Pinpoint the cell where the given text exists, returning its (X, Y) midpoint coordinate. 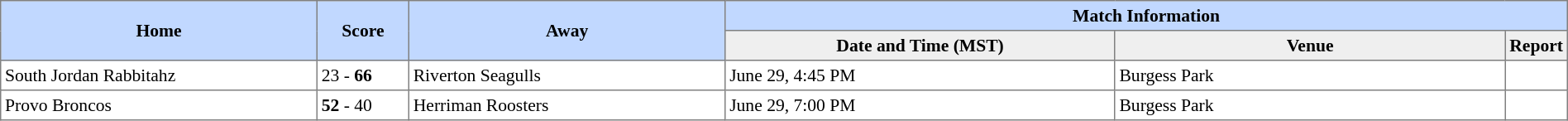
Away (566, 31)
June 29, 4:45 PM (920, 75)
South Jordan Rabbitahz (159, 75)
Score (362, 31)
52 - 40 (362, 105)
Report (1537, 46)
Home (159, 31)
Venue (1310, 46)
23 - 66 (362, 75)
Provo Broncos (159, 105)
Match Information (1146, 16)
Riverton Seagulls (566, 75)
Herriman Roosters (566, 105)
June 29, 7:00 PM (920, 105)
Date and Time (MST) (920, 46)
